Extract the [X, Y] coordinate from the center of the cell holding the provided text.  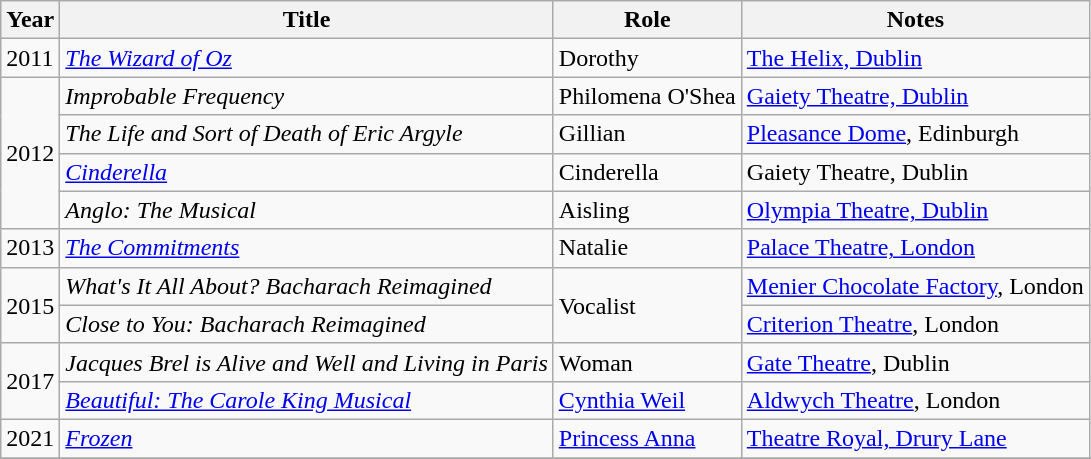
Olympia Theatre, Dublin [915, 210]
The Helix, Dublin [915, 58]
Gate Theatre, Dublin [915, 362]
Aldwych Theatre, London [915, 400]
Anglo: The Musical [306, 210]
2017 [30, 381]
The Commitments [306, 248]
Philomena O'Shea [647, 96]
2021 [30, 438]
Jacques Brel is Alive and Well and Living in Paris [306, 362]
The Life and Sort of Death of Eric Argyle [306, 134]
Cynthia Weil [647, 400]
Frozen [306, 438]
Aisling [647, 210]
Criterion Theatre, London [915, 324]
Close to You: Bacharach Reimagined [306, 324]
Year [30, 20]
Notes [915, 20]
2012 [30, 153]
Title [306, 20]
What's It All About? Bacharach Reimagined [306, 286]
Natalie [647, 248]
Gillian [647, 134]
Woman [647, 362]
Role [647, 20]
Menier Chocolate Factory, London [915, 286]
The Wizard of Oz [306, 58]
Princess Anna [647, 438]
Beautiful: The Carole King Musical [306, 400]
Vocalist [647, 305]
2013 [30, 248]
2011 [30, 58]
Palace Theatre, London [915, 248]
2015 [30, 305]
Theatre Royal, Drury Lane [915, 438]
Pleasance Dome, Edinburgh [915, 134]
Dorothy [647, 58]
Improbable Frequency [306, 96]
